Locate the cell with the specified text and output its (x, y) center coordinate. 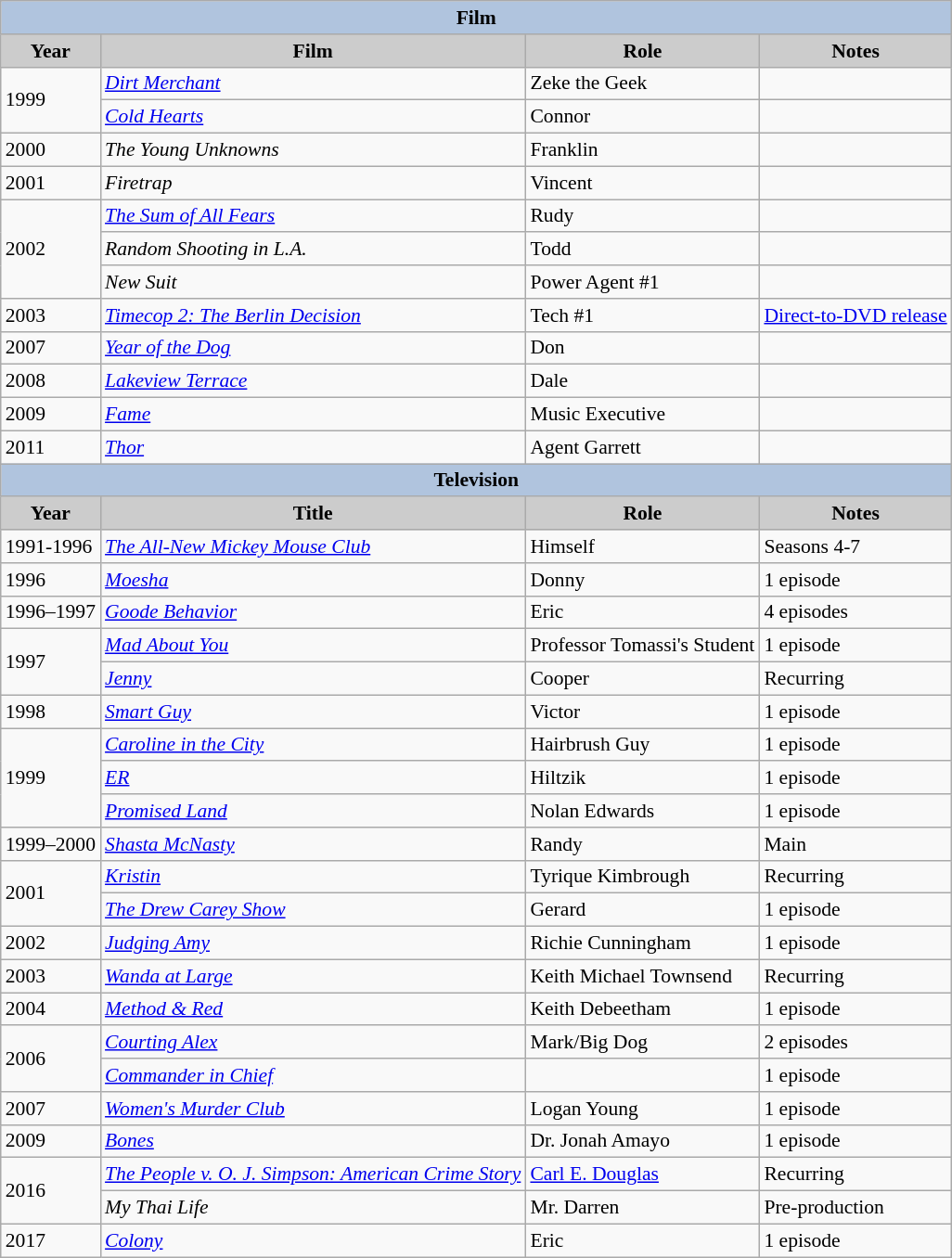
Connor (642, 117)
Keith Michael Townsend (642, 976)
Mr. Darren (642, 1208)
Lakeview Terrace (313, 381)
The Sum of All Fears (313, 216)
Shasta McNasty (313, 844)
Carl E. Douglas (642, 1175)
1999–2000 (50, 844)
Don (642, 348)
2000 (50, 150)
Richie Cunningham (642, 943)
2004 (50, 1009)
Gerard (642, 910)
Mark/Big Dog (642, 1043)
1996–1997 (50, 612)
Caroline in the City (313, 745)
Courting Alex (313, 1043)
Direct-to-DVD release (856, 315)
Hairbrush Guy (642, 745)
Todd (642, 250)
Vincent (642, 183)
Nolan Edwards (642, 811)
ER (313, 778)
Promised Land (313, 811)
1991-1996 (50, 546)
Judging Amy (313, 943)
2 episodes (856, 1043)
The Drew Carey Show (313, 910)
Smart Guy (313, 712)
Fame (313, 415)
1996 (50, 580)
Television (477, 481)
Main (856, 844)
Commander in Chief (313, 1075)
1998 (50, 712)
Colony (313, 1240)
2006 (50, 1059)
Goode Behavior (313, 612)
Method & Red (313, 1009)
New Suit (313, 282)
4 episodes (856, 612)
Cold Hearts (313, 117)
1997 (50, 662)
Himself (642, 546)
Agent Garrett (642, 447)
2017 (50, 1240)
Randy (642, 844)
Timecop 2: The Berlin Decision (313, 315)
2008 (50, 381)
Seasons 4-7 (856, 546)
Donny (642, 580)
Tech #1 (642, 315)
Franklin (642, 150)
Hiltzik (642, 778)
Rudy (642, 216)
Moesha (313, 580)
Pre-production (856, 1208)
Cooper (642, 679)
The All-New Mickey Mouse Club (313, 546)
Thor (313, 447)
2016 (50, 1191)
Dale (642, 381)
Bones (313, 1141)
My Thai Life (313, 1208)
Dirt Merchant (313, 83)
Tyrique Kimbrough (642, 877)
Random Shooting in L.A. (313, 250)
Music Executive (642, 415)
Wanda at Large (313, 976)
Firetrap (313, 183)
Women's Murder Club (313, 1109)
Jenny (313, 679)
Keith Debeetham (642, 1009)
Professor Tomassi's Student (642, 646)
Kristin (313, 877)
Victor (642, 712)
The People v. O. J. Simpson: American Crime Story (313, 1175)
Zeke the Geek (642, 83)
Logan Young (642, 1109)
2011 (50, 447)
The Young Unknowns (313, 150)
Year of the Dog (313, 348)
Mad About You (313, 646)
Title (313, 514)
Dr. Jonah Amayo (642, 1141)
Power Agent #1 (642, 282)
